Locate the cell with the specified text and output its (x, y) center coordinate. 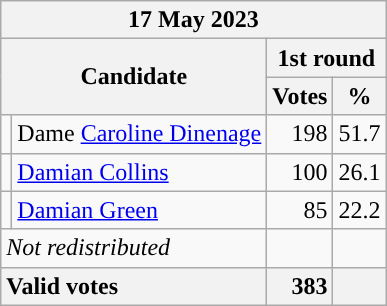
100 (300, 172)
1st round (326, 58)
22.2 (360, 210)
383 (300, 286)
Not redistributed (134, 248)
Valid votes (134, 286)
Damian Collins (140, 172)
51.7 (360, 134)
85 (300, 210)
Votes (300, 96)
Damian Green (140, 210)
26.1 (360, 172)
17 May 2023 (194, 20)
Dame Caroline Dinenage (140, 134)
% (360, 96)
Candidate (134, 77)
198 (300, 134)
